Detect which cell encompasses the target text, then output its [X, Y] center coordinate. 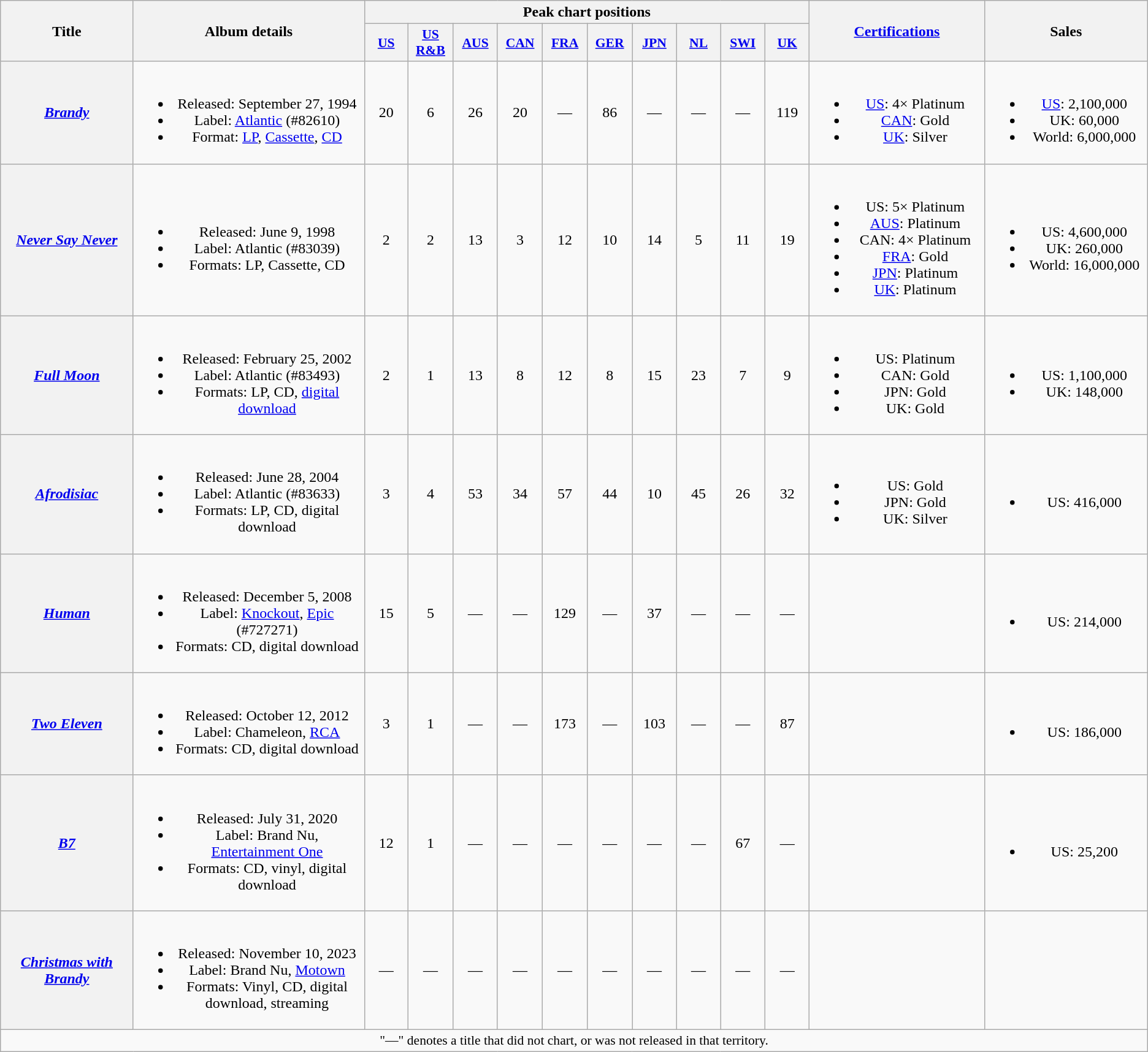
Human [67, 613]
Released: June 28, 2004Label: Atlantic (#83633)Formats: LP, CD, digital download [249, 494]
119 [787, 113]
CAN [520, 43]
US: 4× PlatinumCAN: GoldUK: Silver [897, 113]
19 [787, 240]
US: 25,200 [1066, 842]
Released: December 5, 2008Label: Knockout, Epic (#727271)Formats: CD, digital download [249, 613]
44 [610, 494]
AUS [476, 43]
34 [520, 494]
53 [476, 494]
37 [654, 613]
GER [610, 43]
Released: July 31, 2020Label: Brand Nu, Entertainment OneFormats: CD, vinyl, digital download [249, 842]
7 [743, 375]
9 [787, 375]
US: 2,100,000UK: 60,000World: 6,000,000 [1066, 113]
45 [698, 494]
6 [431, 113]
UK [787, 43]
Brandy [67, 113]
US: 1,100,000UK: 148,000 [1066, 375]
Released: June 9, 1998Label: Atlantic (#83039)Formats: LP, Cassette, CD [249, 240]
US [386, 43]
4 [431, 494]
Full Moon [67, 375]
Never Say Never [67, 240]
US: 4,600,000UK: 260,000World: 16,000,000 [1066, 240]
B7 [67, 842]
FRA [565, 43]
Released: February 25, 2002Label: Atlantic (#83493)Formats: LP, CD, digital download [249, 375]
Released: September 27, 1994Label: Atlantic (#82610)Format: LP, Cassette, CD [249, 113]
Certifications [897, 31]
US: PlatinumCAN: GoldJPN: GoldUK: Gold [897, 375]
Peak chart positions [587, 12]
US R&B [431, 43]
Afrodisiac [67, 494]
Released: October 12, 2012Label: Chameleon, RCAFormats: CD, digital download [249, 723]
US: 416,000 [1066, 494]
Released: November 10, 2023Label: Brand Nu, MotownFormats: Vinyl, CD, digital download, streaming [249, 970]
US: 186,000 [1066, 723]
129 [565, 613]
32 [787, 494]
14 [654, 240]
SWI [743, 43]
86 [610, 113]
11 [743, 240]
NL [698, 43]
US: 5× PlatinumAUS: PlatinumCAN: 4× PlatinumFRA: GoldJPN: PlatinumUK: Platinum [897, 240]
103 [654, 723]
67 [743, 842]
US: GoldJPN: GoldUK: Silver [897, 494]
57 [565, 494]
Sales [1066, 31]
87 [787, 723]
JPN [654, 43]
Christmas with Brandy [67, 970]
Title [67, 31]
23 [698, 375]
US: 214,000 [1066, 613]
Album details [249, 31]
"—" denotes a title that did not chart, or was not released in that territory. [574, 1040]
Two Eleven [67, 723]
173 [565, 723]
